Find where the given text appears and provide that cell's center as [x, y] coordinate. 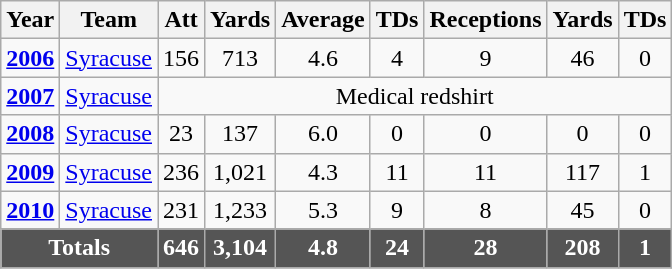
4.3 [324, 172]
2006 [30, 58]
8 [486, 210]
6.0 [324, 134]
646 [182, 248]
Year [30, 20]
5.3 [324, 210]
231 [182, 210]
1,021 [240, 172]
1,233 [240, 210]
24 [397, 248]
Att [182, 20]
2010 [30, 210]
Average [324, 20]
4.8 [324, 248]
2009 [30, 172]
46 [582, 58]
Team [109, 20]
23 [182, 134]
137 [240, 134]
713 [240, 58]
4.6 [324, 58]
2008 [30, 134]
28 [486, 248]
236 [182, 172]
3,104 [240, 248]
45 [582, 210]
156 [182, 58]
4 [397, 58]
Medical redshirt [415, 96]
Totals [80, 248]
Receptions [486, 20]
117 [582, 172]
208 [582, 248]
2007 [30, 96]
